For the text-containing cell, return its midpoint in (X, Y) coordinate format. 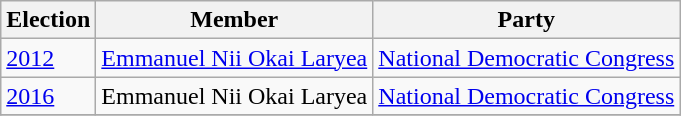
Election (48, 20)
2012 (48, 58)
2016 (48, 96)
Party (526, 20)
Member (234, 20)
